Return the (X, Y) coordinate for the center point of the cell that contains the specified text.  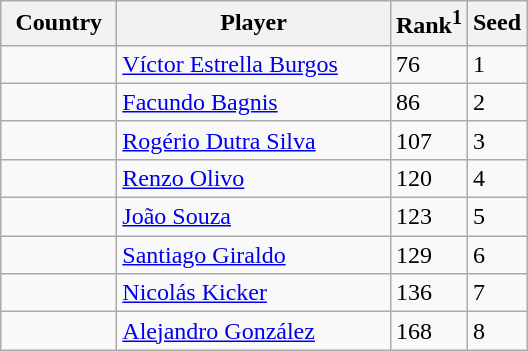
Country (59, 24)
Renzo Olivo (254, 178)
136 (428, 293)
Nicolás Kicker (254, 293)
Víctor Estrella Burgos (254, 64)
6 (496, 255)
Seed (496, 24)
Player (254, 24)
107 (428, 140)
4 (496, 178)
7 (496, 293)
Facundo Bagnis (254, 102)
76 (428, 64)
João Souza (254, 217)
86 (428, 102)
Rogério Dutra Silva (254, 140)
Rank1 (428, 24)
129 (428, 255)
8 (496, 331)
3 (496, 140)
168 (428, 331)
123 (428, 217)
5 (496, 217)
120 (428, 178)
Santiago Giraldo (254, 255)
Alejandro González (254, 331)
1 (496, 64)
2 (496, 102)
